Provide the (x, y) coordinate of the cell's center where the given text is located.  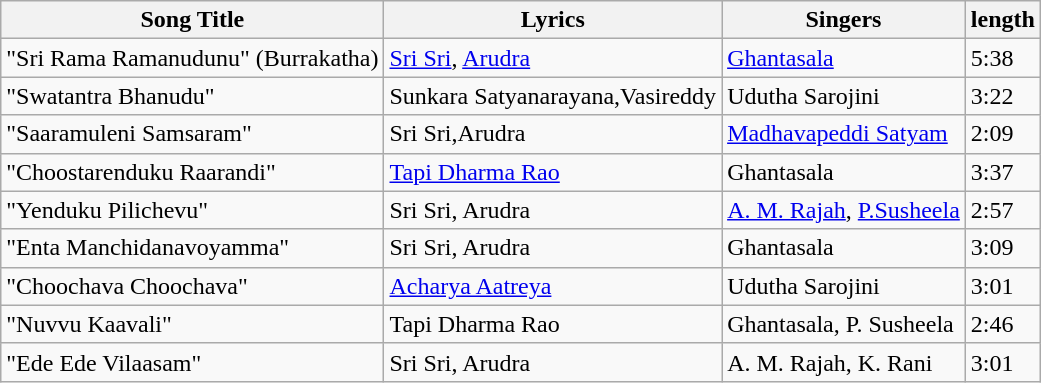
3:09 (1002, 248)
Sunkara Satyanarayana,Vasireddy (553, 96)
Song Title (192, 20)
2:09 (1002, 134)
"Yenduku Pilichevu" (192, 210)
3:37 (1002, 172)
"Sri Rama Ramanudunu" (Burrakatha) (192, 58)
Madhavapeddi Satyam (844, 134)
Acharya Aatreya (553, 286)
3:22 (1002, 96)
"Choochava Choochava" (192, 286)
"Choostarenduku Raarandi" (192, 172)
A. M. Rajah, K. Rani (844, 362)
Sri Sri,Arudra (553, 134)
5:38 (1002, 58)
2:57 (1002, 210)
Lyrics (553, 20)
length (1002, 20)
"Enta Manchidanavoyamma" (192, 248)
"Ede Ede Vilaasam" (192, 362)
"Swatantra Bhanudu" (192, 96)
Singers (844, 20)
A. M. Rajah, P.Susheela (844, 210)
Ghantasala, P. Susheela (844, 324)
"Saaramuleni Samsaram" (192, 134)
"Nuvvu Kaavali" (192, 324)
2:46 (1002, 324)
